From the cell containing the given text, extract its center point as [x, y] coordinate. 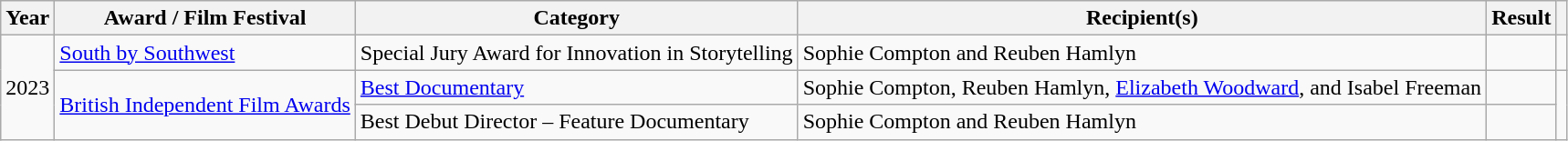
2023 [27, 87]
Sophie Compton, Reuben Hamlyn, Elizabeth Woodward, and Isabel Freeman [1143, 87]
British Independent Film Awards [205, 105]
Award / Film Festival [205, 18]
Best Debut Director – Feature Documentary [577, 122]
Result [1521, 18]
Recipient(s) [1143, 18]
Special Jury Award for Innovation in Storytelling [577, 53]
Category [577, 18]
Best Documentary [577, 87]
South by Southwest [205, 53]
Year [27, 18]
